Locate the cell with the specified text and output its [x, y] center coordinate. 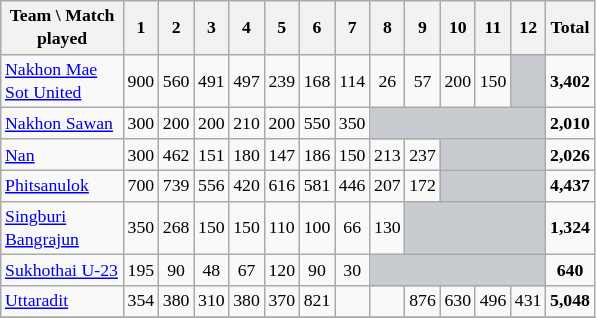
151 [212, 154]
630 [458, 302]
26 [388, 81]
1,324 [570, 228]
100 [316, 228]
120 [282, 270]
616 [282, 186]
66 [352, 228]
Phitsanulok [62, 186]
462 [176, 154]
186 [316, 154]
195 [140, 270]
180 [246, 154]
147 [282, 154]
8 [388, 28]
130 [388, 228]
1 [140, 28]
Team \ Match played [62, 28]
114 [352, 81]
172 [422, 186]
876 [422, 302]
7 [352, 28]
11 [492, 28]
700 [140, 186]
Total [570, 28]
370 [282, 302]
Nan [62, 154]
2,010 [570, 124]
6 [316, 28]
739 [176, 186]
207 [388, 186]
640 [570, 270]
268 [176, 228]
550 [316, 124]
310 [212, 302]
12 [528, 28]
496 [492, 302]
Sukhothai U-23 [62, 270]
210 [246, 124]
10 [458, 28]
560 [176, 81]
556 [212, 186]
Singburi Bangrajun [62, 228]
213 [388, 154]
Nakhon Sawan [62, 124]
581 [316, 186]
237 [422, 154]
4 [246, 28]
3,402 [570, 81]
Nakhon Mae Sot United [62, 81]
420 [246, 186]
168 [316, 81]
Uttaradit [62, 302]
446 [352, 186]
48 [212, 270]
497 [246, 81]
57 [422, 81]
239 [282, 81]
5 [282, 28]
2 [176, 28]
431 [528, 302]
4,437 [570, 186]
5,048 [570, 302]
3 [212, 28]
2,026 [570, 154]
821 [316, 302]
9 [422, 28]
900 [140, 81]
30 [352, 270]
354 [140, 302]
67 [246, 270]
110 [282, 228]
491 [212, 81]
